Determine the (x, y) coordinate at the center of the cell enclosing the given text.  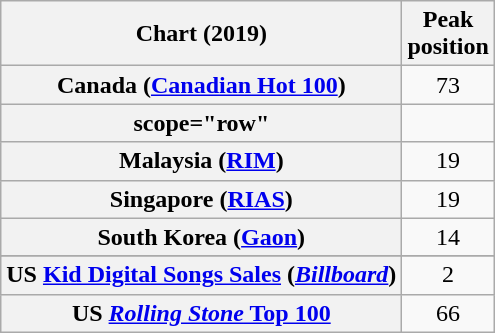
73 (448, 85)
South Korea (Gaon) (202, 237)
US Rolling Stone Top 100 (202, 313)
Singapore (RIAS) (202, 199)
Malaysia (RIM) (202, 161)
Canada (Canadian Hot 100) (202, 85)
scope="row" (202, 123)
Chart (2019) (202, 34)
2 (448, 275)
14 (448, 237)
US Kid Digital Songs Sales (Billboard) (202, 275)
66 (448, 313)
Peakposition (448, 34)
